For the text-containing cell, return its midpoint in (x, y) coordinate format. 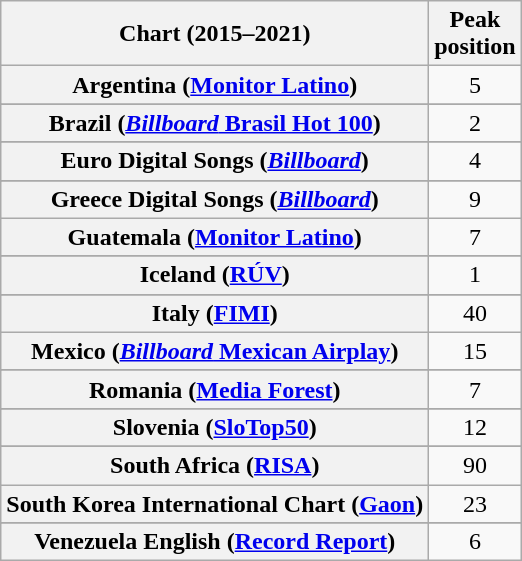
9 (475, 199)
Chart (2015–2021) (215, 34)
4 (475, 161)
40 (475, 313)
Guatemala (Monitor Latino) (215, 237)
12 (475, 427)
Slovenia (SloTop50) (215, 427)
Italy (FIMI) (215, 313)
South Africa (RISA) (215, 465)
Greece Digital Songs (Billboard) (215, 199)
Romania (Media Forest) (215, 389)
1 (475, 275)
Iceland (RÚV) (215, 275)
23 (475, 503)
Euro Digital Songs (Billboard) (215, 161)
5 (475, 85)
Mexico (Billboard Mexican Airplay) (215, 351)
Brazil (Billboard Brasil Hot 100) (215, 123)
South Korea International Chart (Gaon) (215, 503)
6 (475, 542)
Peakposition (475, 34)
90 (475, 465)
Argentina (Monitor Latino) (215, 85)
15 (475, 351)
2 (475, 123)
Venezuela English (Record Report) (215, 542)
